From the cell containing the given text, extract its center point as (X, Y) coordinate. 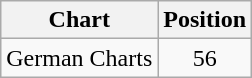
Chart (80, 20)
German Charts (80, 58)
56 (205, 58)
Position (205, 20)
